Extract the (x, y) coordinate from the center of the cell holding the provided text.  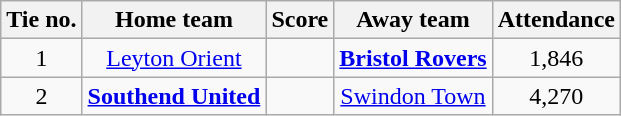
Home team (174, 20)
Attendance (556, 20)
Swindon Town (413, 96)
Leyton Orient (174, 58)
Tie no. (42, 20)
4,270 (556, 96)
Bristol Rovers (413, 58)
Southend United (174, 96)
2 (42, 96)
Away team (413, 20)
Score (300, 20)
1 (42, 58)
1,846 (556, 58)
